Search for the cell housing the specified text and yield its (X, Y) center coordinate. 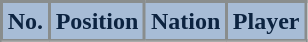
No. (26, 22)
Nation (186, 22)
Position (96, 22)
Player (266, 22)
